Output the [X, Y] coordinate of the center of the cell containing the given text.  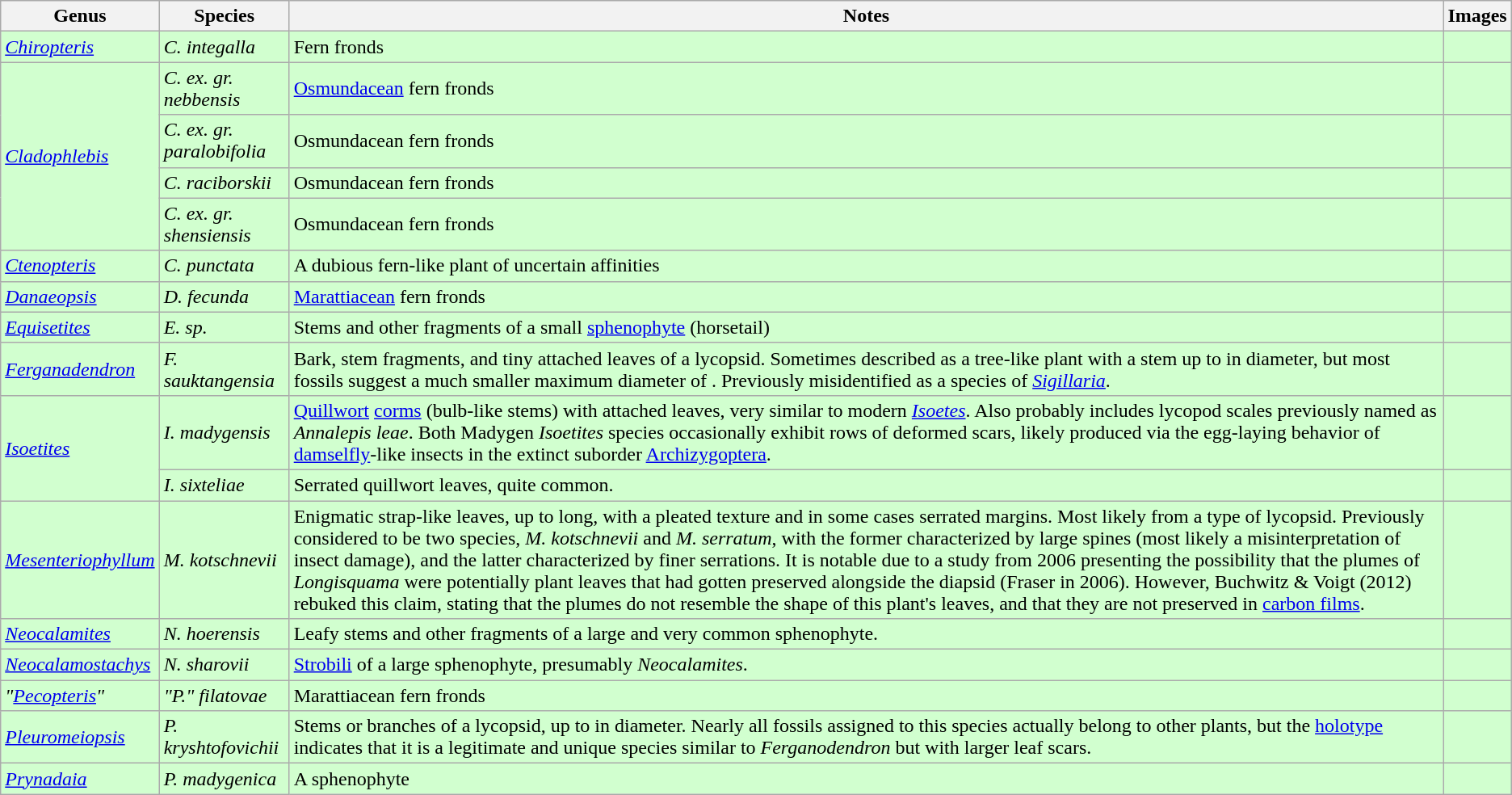
I. sixteliae [225, 485]
Prynadaia [80, 779]
Serrated quillwort leaves, quite common. [866, 485]
M. kotschnevii [225, 560]
Mesenteriophyllum [80, 560]
N. hoerensis [225, 634]
Ctenopteris [80, 266]
A dubious fern-like plant of uncertain affinities [866, 266]
Equisetites [80, 327]
Pleuromeiopsis [80, 737]
Leafy stems and other fragments of a large and very common sphenophyte. [866, 634]
"P." filatovae [225, 696]
E. sp. [225, 327]
C. ex. gr. paralobifolia [225, 141]
Genus [80, 16]
Isoetites [80, 448]
I. madygensis [225, 432]
N. sharovii [225, 665]
A sphenophyte [866, 779]
C. integalla [225, 47]
Notes [866, 16]
D. fecunda [225, 297]
C. ex. gr. shensiensis [225, 225]
Danaeopsis [80, 297]
C. ex. gr. nebbensis [225, 89]
Species [225, 16]
Neocalamites [80, 634]
P. kryshtofovichii [225, 737]
C. raciborskii [225, 183]
Ferganadendron [80, 368]
P. madygenica [225, 779]
Neocalamostachys [80, 665]
"Pecopteris" [80, 696]
Fern fronds [866, 47]
C. punctata [225, 266]
Stems and other fragments of a small sphenophyte (horsetail) [866, 327]
Chiropteris [80, 47]
Images [1477, 16]
Strobili of a large sphenophyte, presumably Neocalamites. [866, 665]
F. sauktangensia [225, 368]
Cladophlebis [80, 157]
